Return [x, y] of the center of cell containing provided text 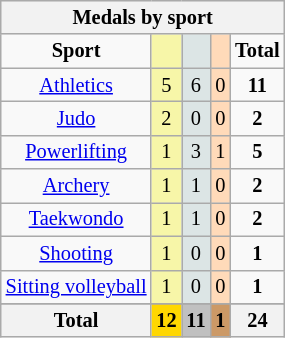
Sport [76, 51]
Archery [76, 186]
6 [196, 85]
Powerlifting [76, 152]
3 [196, 152]
Shooting [76, 253]
Taekwondo [76, 219]
Athletics [76, 85]
Sitting volleyball [76, 287]
Judo [76, 118]
24 [257, 320]
12 [166, 320]
Medals by sport [143, 17]
